For the text-containing cell, return its midpoint in [x, y] coordinate format. 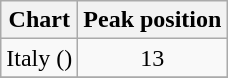
Italy () [40, 58]
Chart [40, 20]
13 [152, 58]
Peak position [152, 20]
